Pinpoint the cell where the given text exists, returning its [x, y] midpoint coordinate. 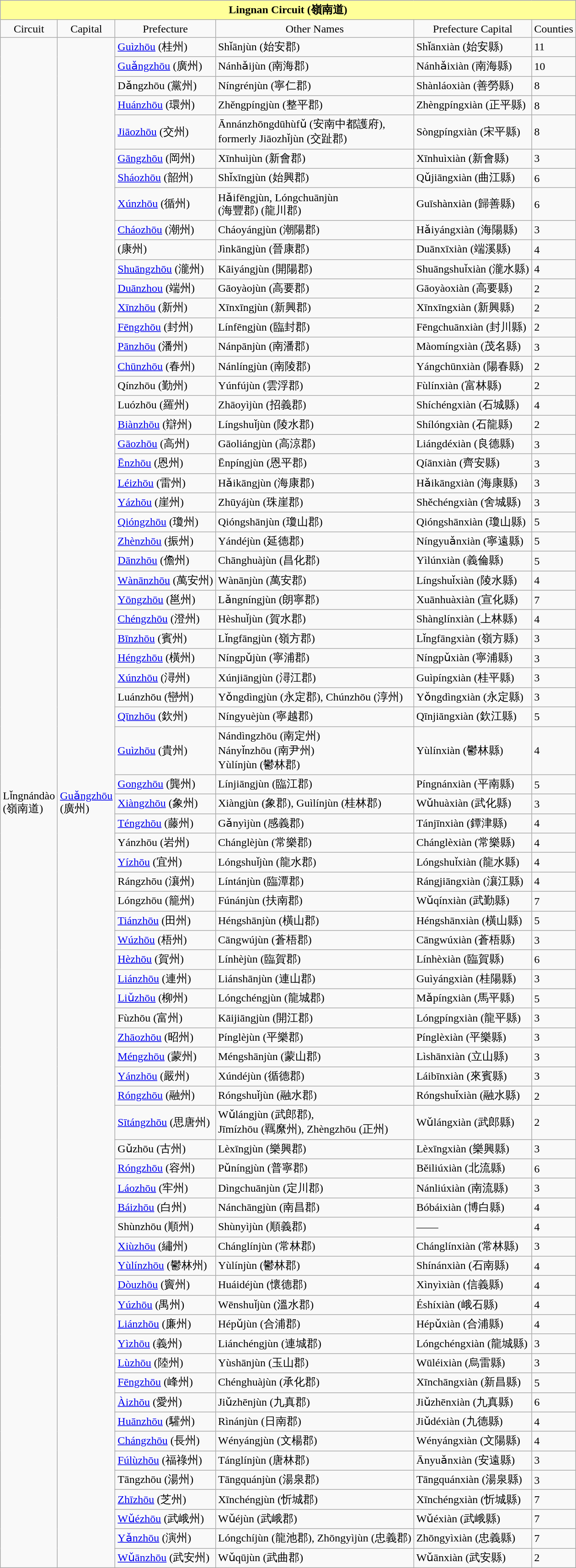
Tánglínjùn (唐林郡) [315, 1461]
Sháozhōu (韶州) [165, 178]
Zhāoyìjùn (招義郡) [315, 405]
Yùlínxiàn (鬱林縣) [473, 750]
Nánchāngjùn (南昌郡) [315, 1207]
Liánzhōu (連州) [165, 979]
10 [554, 67]
Xīnzhōu (新州) [165, 308]
Yìzhōu (義州) [165, 1343]
Chánglèxiàn (常樂縣) [473, 843]
Héngshānjùn (橫山郡) [315, 921]
Xīnchāngxiàn (新昌縣) [473, 1383]
Líntánjùn (臨潭郡) [315, 882]
Jiāozhōu (交州) [165, 132]
Fúnánjùn (扶南郡) [315, 901]
Cháoyángjùn (潮陽郡) [315, 230]
Wǔéjùn (武峨郡) [315, 1519]
Chángzhōu (長州) [165, 1441]
Zhěngpíngjùn (整平郡) [315, 105]
Dǎngzhōu (黨州) [165, 86]
Rìnánjùn (日南郡) [315, 1422]
Yōngzhōu (邕州) [165, 600]
Guǎngzhōu(廣州) [86, 802]
Cháozhōu (潮州) [165, 230]
Biànzhōu (辯州) [165, 425]
Xuānhuàxiàn (宣化縣) [473, 600]
Éshíxiàn (峨石縣) [473, 1305]
Lǐngfāngjùn (嶺方郡) [315, 639]
Jiǔzhēnxiàn (九真縣) [473, 1402]
Shílóngxiàn (石龍縣) [473, 425]
Bóbáixiàn (博白縣) [473, 1207]
Píngnánxiàn (平南縣) [473, 785]
Guǎngzhōu (廣州) [165, 67]
Róngshuǐjùn (融水郡) [315, 1096]
Liánzhōu (廉州) [165, 1324]
Línfēngjùn (臨封郡) [315, 327]
Fēngzhōu (峰州) [165, 1383]
Gāoliángjùn (高涼郡) [315, 444]
Yǎnzhōu (演州) [165, 1538]
Shuāngzhōu (瀧州) [165, 269]
Shíchéngxiàn (石城縣) [473, 405]
Lǐngfāngxiàn (嶺方縣) [473, 639]
Xúnjiāngjùn (潯江郡) [315, 678]
Yánzhōu (嚴州) [165, 1076]
Lóngshuǐjùn (龍水郡) [315, 862]
Rángjiāngxiàn (瀼江縣) [473, 882]
Kāijiāngjùn (開江郡) [315, 1018]
Lingnan Circuit (嶺南道) [288, 10]
Capital [86, 28]
Huānzhōu (驩州) [165, 1422]
Gāoyàojùn (高要郡) [315, 289]
Lóngzhōu (籠州) [165, 901]
Hǎifēngjùn, Lóngchuānjùn(海豐郡) (龍川郡) [315, 204]
Yùlínjùn (鬱林郡) [315, 1266]
Zhāozhōu (昭州) [165, 1037]
Nándìngzhōu (南定州)Nányǐnzhōu (南尹州)Yùlínjùn (鬱林郡) [315, 750]
Nánlíngjùn (南陵郡) [315, 367]
Wǔéxiàn (武峨縣) [473, 1519]
Zhèngpíngxiàn (正平縣) [473, 105]
Lùzhōu (陸州) [165, 1364]
Circuit [29, 28]
Wūléixiàn (烏雷縣) [473, 1364]
Pínglèxiàn (平樂縣) [473, 1037]
Gāoyàoxiàn (高要縣) [473, 289]
Shǐxīngjùn (始興郡) [315, 178]
Xīnchéngjùn (忻城郡) [315, 1500]
Lóngchéngxiàn (龍城縣) [473, 1343]
Wǔézhōu (武峨州) [165, 1519]
Hǎiyángxiàn (海陽縣) [473, 230]
Huáidéjùn (懷德郡) [315, 1286]
Xiùzhōu (繡州) [165, 1247]
Qióngshānjùn (瓊山郡) [315, 522]
Yánzhōu (岩州) [165, 843]
Other Names [315, 28]
Àizhōu (愛州) [165, 1402]
Wǔlángxiàn (武郎縣) [473, 1123]
Lóngchéngjùn (龍城郡) [315, 999]
Yúnfújùn (雲浮郡) [315, 386]
Gongzhōu (龔州) [165, 785]
Fùlínxiàn (富林縣) [473, 386]
Pānzhōu (潘州) [165, 347]
Kāiyángjùn (開陽郡) [315, 269]
Sòngpíngxiàn (宋平縣) [473, 132]
Wényángxiàn (文陽縣) [473, 1441]
Héngzhōu (橫州) [165, 658]
Liánchéngjùn (連城郡) [315, 1343]
Chūnzhōu (春州) [165, 367]
Yùlínzhōu (鬱林州) [165, 1266]
Chénghuàjùn (承化郡) [315, 1383]
Counties [554, 28]
Wǔānzhōu (武安州) [165, 1558]
Xīnhuìjùn (新會郡) [315, 159]
Rángzhōu (瀼州) [165, 882]
Cāngwújùn (蒼梧郡) [315, 940]
Xīnxīngxiàn (新興縣) [473, 308]
Níngrénjùn (寧仁郡) [315, 86]
Xìnyìxiàn (信義縣) [473, 1286]
Láibīnxiàn (來賓縣) [473, 1076]
Nánpānjùn (南潘郡) [315, 347]
Shùnyìjùn (順義郡) [315, 1227]
Téngzhōu (藤州) [165, 823]
Chéngzhōu (澄州) [165, 619]
Shínánxiàn (石南縣) [473, 1266]
Línhèjùn (臨賀郡) [315, 959]
Pínglèjùn (平樂郡) [315, 1037]
Níngyuèjùn (寧越郡) [315, 717]
Wényángjùn (文楊郡) [315, 1441]
Qíānxiàn (齊安縣) [473, 464]
Xiàngzhōu (象州) [165, 804]
Shěchéngxiàn (舍城縣) [473, 503]
Wúzhōu (梧州) [165, 940]
Wǔhuàxiàn (武化縣) [473, 804]
Yìlúnxiàn (義倫縣) [473, 561]
Wǔānxiàn (武安縣) [473, 1558]
Níngpǔxiàn (寧浦縣) [473, 658]
Prefecture [165, 28]
Duānzhou (端州) [165, 289]
Hèzhōu (賀州) [165, 959]
Yízhōu (宜州) [165, 862]
Gāngzhōu (岡州) [165, 159]
Nánhǎixiàn (南海縣) [473, 67]
Shànglínxiàn (上林縣) [473, 619]
Xīnxīngjùn (新興郡) [315, 308]
Chānghuàjùn (昌化郡) [315, 561]
Fúlùzhōu (福祿州) [165, 1461]
Zhīzhōu (芝州) [165, 1500]
Léizhōu (雷州) [165, 483]
Gǎnyìjùn (感義郡) [315, 823]
Ānyuǎnxiàn (安遠縣) [473, 1461]
Ānnánzhōngdūhùfǔ (安南中都護府),formerly Jiāozhǐjùn (交趾郡) [315, 132]
Pǔníngjùn (普寧郡) [315, 1169]
Línjiāngjùn (臨江郡) [315, 785]
Guìyángxiàn (桂陽縣) [473, 979]
Qīnzhōu (欽州) [165, 717]
Yándéjùn (延德郡) [315, 541]
Tāngquánjùn (湯泉郡) [315, 1480]
Chánglèjùn (常樂郡) [315, 843]
Lǐngnándào(嶺南道) [29, 802]
Luózhōu (羅州) [165, 405]
Jìnkāngjùn (晉康郡) [315, 250]
Yúzhōu (禺州) [165, 1305]
Yǒngdìngjùn (永定郡), Chúnzhōu (淳州) [315, 697]
Běiliúxiàn (北流縣) [473, 1169]
Xúndéjùn (循德郡) [315, 1076]
Prefecture Capital [473, 28]
Sītángzhōu (思唐州) [165, 1123]
Guīshànxiàn (歸善縣) [473, 204]
Fēngchuānxiàn (封川縣) [473, 327]
Gāozhōu (高州) [165, 444]
Bīnzhōu (賓州) [165, 639]
Lóngshuǐxiàn (龍水縣) [473, 862]
Qióngshānxiàn (瓊山縣) [473, 522]
Zhōngyìxiàn (忠義縣) [473, 1538]
Xiàngjùn (象郡), Guìlínjùn (桂林郡) [315, 804]
Shànláoxiàn (善勞縣) [473, 86]
Dòuzhōu (竇州) [165, 1286]
Róngzhōu (融州) [165, 1096]
Hǎikāngjùn (海康郡) [315, 483]
Zhūyájùn (珠崖郡) [315, 503]
(康州) [165, 250]
Hǎikāngxiàn (海康縣) [473, 483]
Dìngchuānjùn (定川郡) [315, 1188]
Shǐānxiàn (始安縣) [473, 47]
Lìshānxiàn (立山縣) [473, 1057]
Róngshuǐxiàn (融水縣) [473, 1096]
Níngyuǎnxiàn (寧遠縣) [473, 541]
Wǔqūjùn (武曲郡) [315, 1558]
Báizhōu (白州) [165, 1207]
11 [554, 47]
Língshuǐjùn (陵水郡) [315, 425]
Lǎngníngjùn (朗寧郡) [315, 600]
Chánglínxiàn (常林縣) [473, 1247]
Yázhōu (崖州) [165, 503]
Shǐānjùn (始安郡) [315, 47]
Tāngzhōu (湯州) [165, 1480]
Língshuǐxiàn (陵水縣) [473, 581]
Yùshānjùn (玉山郡) [315, 1364]
Lóngchíjùn (龍池郡), Zhōngyìjùn (忠義郡) [315, 1538]
Xīnhuìxiàn (新會縣) [473, 159]
Wànānjùn (萬安郡) [315, 581]
Liǔzhōu (柳州) [165, 999]
Níngpǔjùn (寧浦郡) [315, 658]
Hépǔjùn (合浦郡) [315, 1324]
Liángdéxiàn (良德縣) [473, 444]
Qínzhōu (勤州) [165, 386]
Hèshuǐjùn (賀水郡) [315, 619]
Huánzhōu (環州) [165, 105]
Wēnshuǐjùn (溫水郡) [315, 1305]
Lèxīngxiàn (樂興縣) [473, 1150]
Yǒngdìngxiàn (永定縣) [473, 697]
Guìpíngxiàn (桂平縣) [473, 678]
Màomíngxiàn (茂名縣) [473, 347]
Wǔqínxiàn (武勤縣) [473, 901]
Wànānzhōu (萬安州) [165, 581]
Xúnzhōu (循州) [165, 204]
Fùzhōu (富州) [165, 1018]
Zhènzhōu (振州) [165, 541]
Qióngzhōu (瓊州) [165, 522]
Jiǔdéxiàn (九德縣) [473, 1422]
Guìzhōu (桂州) [165, 47]
Gǔzhōu (古州) [165, 1150]
Méngzhōu (蒙州) [165, 1057]
Láozhōu (牢州) [165, 1188]
Liánshānjùn (連山郡) [315, 979]
Lèxīngjùn (樂興郡) [315, 1150]
Mǎpíngxiàn (馬平縣) [473, 999]
Nánhǎijùn (南海郡) [315, 67]
Fēngzhōu (封州) [165, 327]
—— [473, 1227]
Tiánzhōu (田州) [165, 921]
Méngshānjùn (蒙山郡) [315, 1057]
Chánglínjùn (常林郡) [315, 1247]
Línhèxiàn (臨賀縣) [473, 959]
Nánliúxiàn (南流縣) [473, 1188]
Tánjīnxiàn (鐔津縣) [473, 823]
Dānzhōu (儋州) [165, 561]
Tāngquánxiàn (湯泉縣) [473, 1480]
Ēnpíngjùn (恩平郡) [315, 464]
Yángchūnxiàn (陽春縣) [473, 367]
Xúnzhōu (潯州) [165, 678]
Cāngwúxiàn (蒼梧縣) [473, 940]
Hépǔxiàn (合浦縣) [473, 1324]
Qǔjiāngxiàn (曲江縣) [473, 178]
Guìzhōu (貴州) [165, 750]
Ēnzhōu (恩州) [165, 464]
Qīnjiāngxiàn (欽江縣) [473, 717]
Lóngpíngxiàn (龍平縣) [473, 1018]
Róngzhōu (容州) [165, 1169]
Xīnchéngxiàn (忻城縣) [473, 1500]
Duānxīxiàn (端溪縣) [473, 250]
Wǔlángjùn (武郎郡),Jīmízhōu (羈縻州), Zhèngzhōu (正州) [315, 1123]
Jiǔzhēnjùn (九真郡) [315, 1402]
Shùnzhōu (順州) [165, 1227]
Luánzhōu (巒州) [165, 697]
Shuāngshuǐxiàn (瀧水縣) [473, 269]
Héngshānxiàn (橫山縣) [473, 921]
